Search for the cell housing the specified text and yield its [x, y] center coordinate. 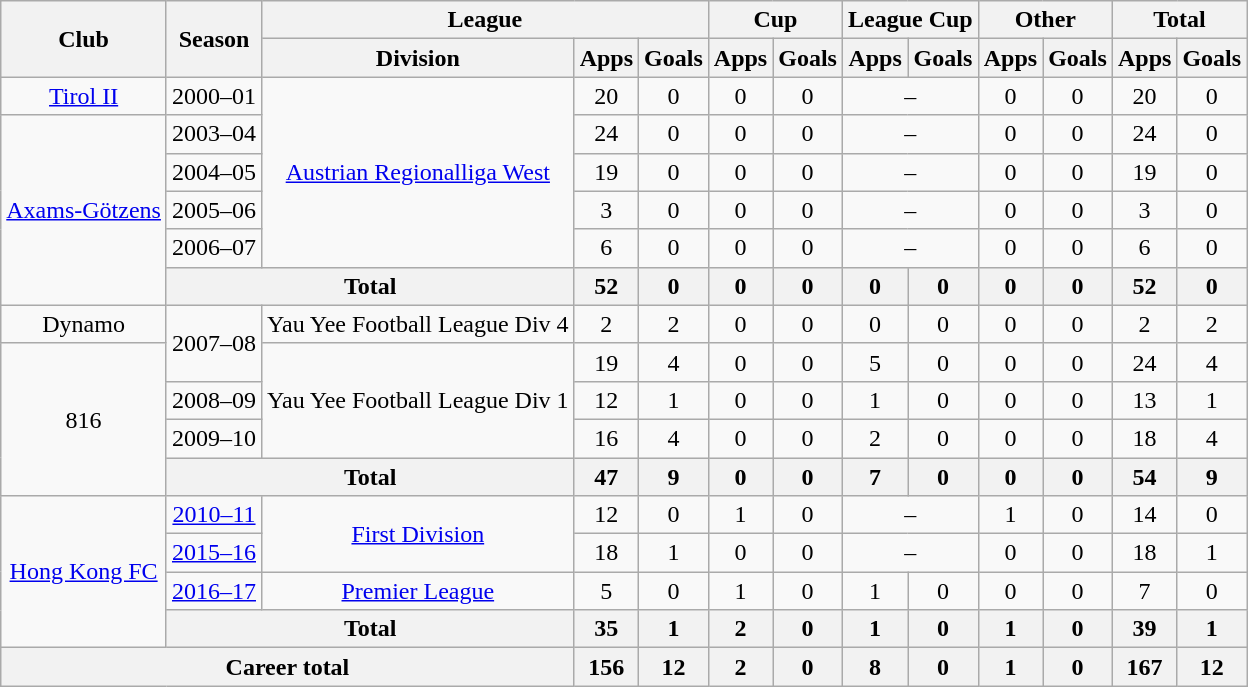
Axams-Götzens [84, 210]
2004–05 [214, 172]
Cup [775, 20]
35 [606, 629]
League Cup [910, 20]
League [486, 20]
39 [1144, 629]
Yau Yee Football League Div 4 [418, 324]
Yau Yee Football League Div 1 [418, 400]
Season [214, 39]
16 [606, 438]
Austrian Regionalliga West [418, 172]
Division [418, 58]
816 [84, 419]
2015–16 [214, 553]
2006–07 [214, 248]
Club [84, 39]
2000–01 [214, 96]
Tirol II [84, 96]
2009–10 [214, 438]
156 [606, 667]
8 [874, 667]
2016–17 [214, 591]
Dynamo [84, 324]
Career total [288, 667]
2008–09 [214, 400]
2005–06 [214, 210]
2003–04 [214, 134]
13 [1144, 400]
14 [1144, 515]
47 [606, 477]
54 [1144, 477]
Premier League [418, 591]
Other [1045, 20]
2007–08 [214, 343]
167 [1144, 667]
Hong Kong FC [84, 572]
First Division [418, 534]
2010–11 [214, 515]
